Detect which cell encompasses the target text, then output its (X, Y) center coordinate. 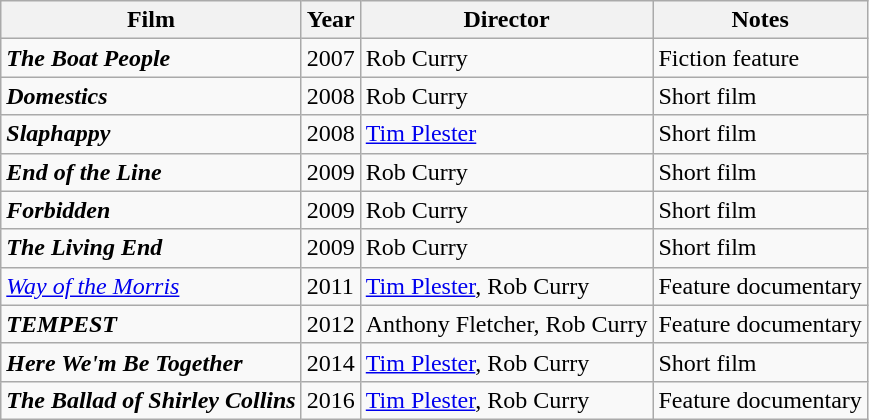
Year (330, 20)
Director (506, 20)
2014 (330, 362)
2016 (330, 400)
Fiction feature (760, 58)
Tim Plester (506, 134)
The Boat People (151, 58)
Domestics (151, 96)
Anthony Fletcher, Rob Curry (506, 324)
2012 (330, 324)
Film (151, 20)
The Living End (151, 248)
Forbidden (151, 210)
The Ballad of Shirley Collins (151, 400)
2011 (330, 286)
Notes (760, 20)
Way of the Morris (151, 286)
Here We'm Be Together (151, 362)
Slaphappy (151, 134)
2007 (330, 58)
TEMPEST (151, 324)
End of the Line (151, 172)
